Extract the (X, Y) coordinate from the center of the cell holding the provided text.  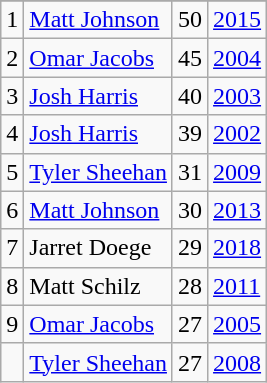
2013 (238, 210)
2002 (238, 134)
1 (12, 20)
28 (190, 286)
2003 (238, 96)
2008 (238, 362)
2004 (238, 58)
40 (190, 96)
6 (12, 210)
29 (190, 248)
7 (12, 248)
5 (12, 172)
2009 (238, 172)
2005 (238, 324)
Matt Schilz (98, 286)
2011 (238, 286)
3 (12, 96)
8 (12, 286)
2 (12, 58)
9 (12, 324)
2018 (238, 248)
50 (190, 20)
2015 (238, 20)
31 (190, 172)
4 (12, 134)
30 (190, 210)
45 (190, 58)
39 (190, 134)
Jarret Doege (98, 248)
